Detect which cell encompasses the target text, then output its (X, Y) center coordinate. 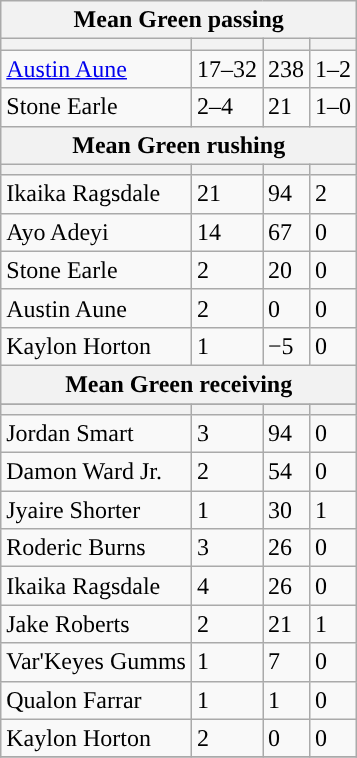
Roderic Burns (96, 548)
30 (286, 510)
20 (286, 270)
54 (286, 472)
Var'Keyes Gumms (96, 662)
Mean Green receiving (179, 384)
Jyaire Shorter (96, 510)
1–0 (334, 107)
Mean Green passing (179, 20)
Ayo Adeyi (96, 232)
Jake Roberts (96, 624)
67 (286, 232)
1–2 (334, 69)
−5 (286, 346)
7 (286, 662)
14 (226, 232)
4 (226, 586)
238 (286, 69)
17–32 (226, 69)
Jordan Smart (96, 434)
Qualon Farrar (96, 700)
2–4 (226, 107)
Mean Green rushing (179, 145)
Damon Ward Jr. (96, 472)
